Pinpoint the cell where the given text exists, returning its [X, Y] midpoint coordinate. 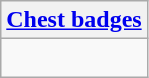
Chest badges [74, 20]
